From the cell containing the given text, extract its center point as [X, Y] coordinate. 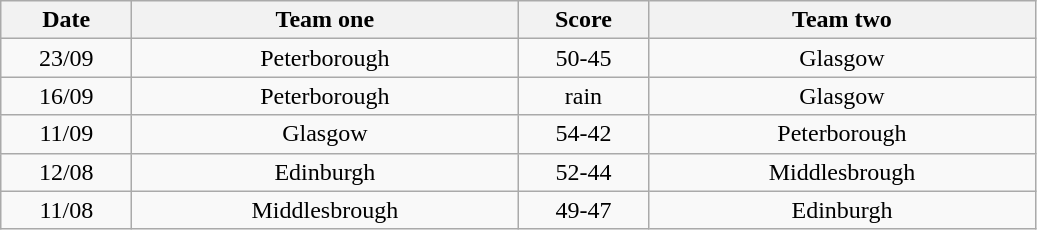
Date [66, 20]
49-47 [584, 210]
52-44 [584, 172]
Team one [325, 20]
50-45 [584, 58]
Team two [842, 20]
54-42 [584, 134]
11/08 [66, 210]
rain [584, 96]
11/09 [66, 134]
12/08 [66, 172]
16/09 [66, 96]
23/09 [66, 58]
Score [584, 20]
